Return the [x, y] coordinate for the center point of the cell that contains the specified text.  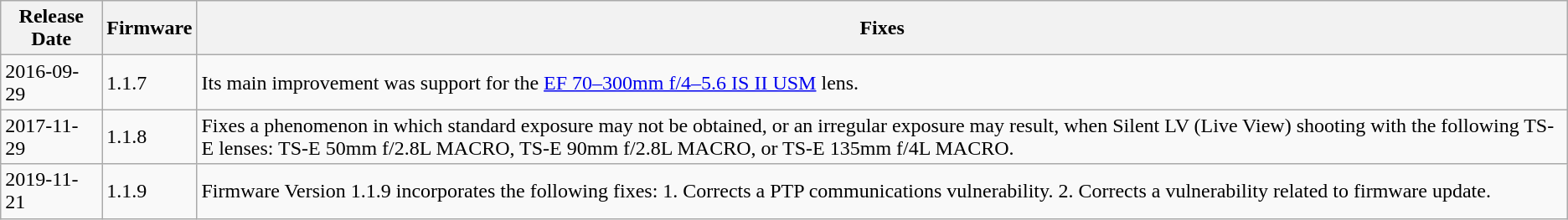
Fixes [882, 28]
Release Date [52, 28]
Its main improvement was support for the EF 70–300mm f/4–5.6 IS II USM lens. [882, 82]
2016-09-29 [52, 82]
1.1.8 [149, 137]
2019-11-21 [52, 191]
Firmware [149, 28]
2017-11-29 [52, 137]
1.1.9 [149, 191]
1.1.7 [149, 82]
